Capture the cell that displays the provided text and extract its [X, Y] central coordinate. 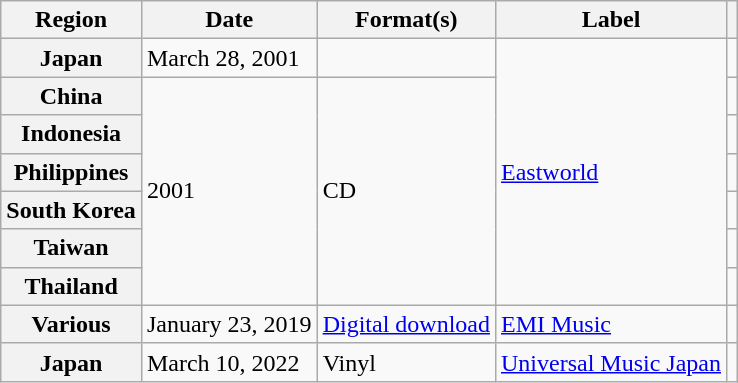
Eastworld [610, 172]
Date [229, 20]
Vinyl [406, 362]
South Korea [72, 210]
Label [610, 20]
Indonesia [72, 134]
Region [72, 20]
January 23, 2019 [229, 324]
Universal Music Japan [610, 362]
Philippines [72, 172]
March 10, 2022 [229, 362]
Digital download [406, 324]
EMI Music [610, 324]
Various [72, 324]
China [72, 96]
Thailand [72, 286]
Format(s) [406, 20]
March 28, 2001 [229, 58]
CD [406, 191]
Taiwan [72, 248]
2001 [229, 191]
